Capture the cell that displays the provided text and extract its (x, y) central coordinate. 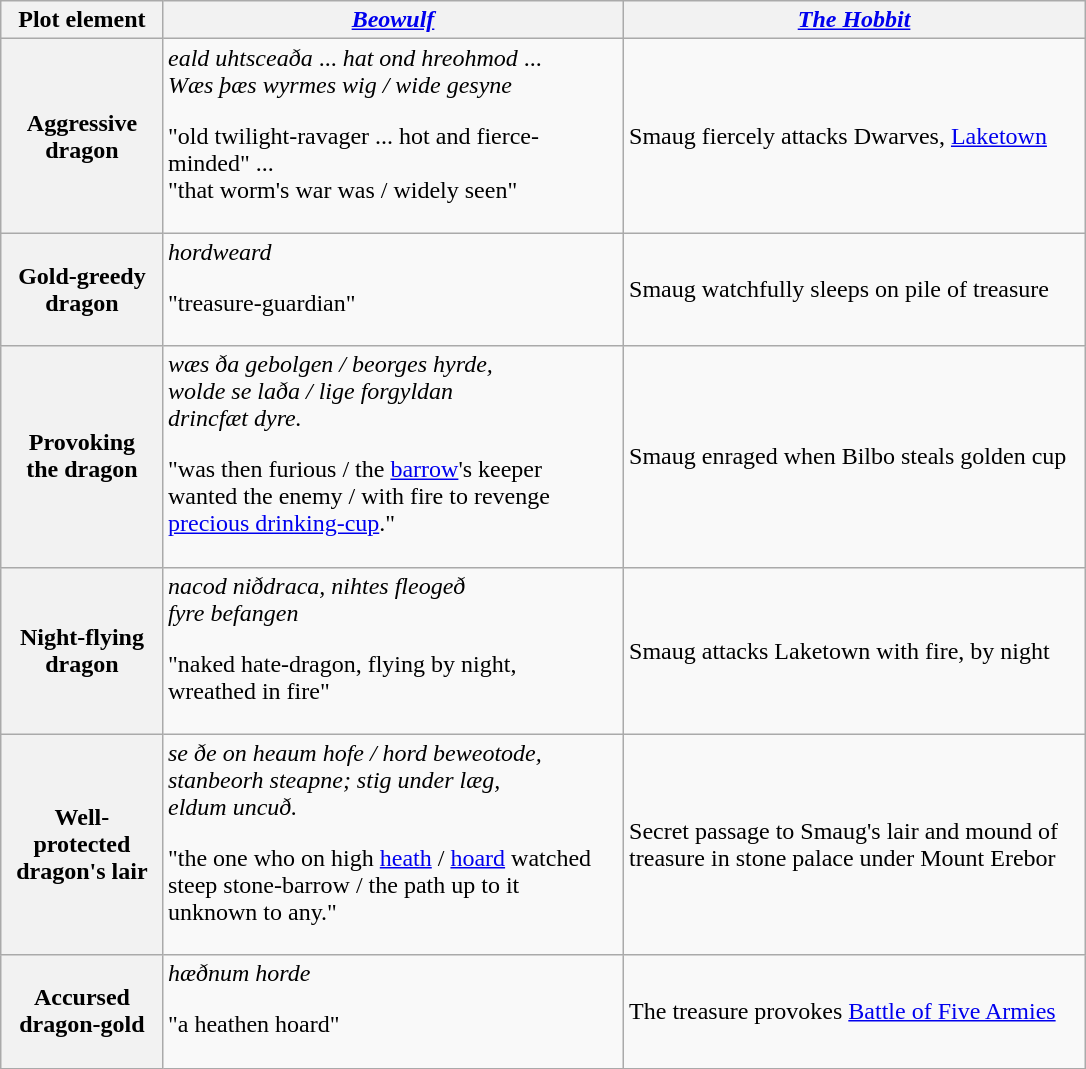
Plot element (82, 20)
Smaug fiercely attacks Dwarves, Laketown (854, 136)
Well-protecteddragon's lair (82, 844)
The Hobbit (854, 20)
Accurseddragon-gold (82, 1012)
Provokingthe dragon (82, 456)
Aggressivedragon (82, 136)
Smaug enraged when Bilbo steals golden cup (854, 456)
Gold-greedydragon (82, 290)
Night-flyingdragon (82, 650)
Smaug attacks Laketown with fire, by night (854, 650)
Secret passage to Smaug's lair and mound of treasure in stone palace under Mount Erebor (854, 844)
The treasure provokes Battle of Five Armies (854, 1012)
nacod niðdraca, nihtes fleogeðfyre befangen"naked hate-dragon, flying by night,wreathed in fire" (392, 650)
hordweard"treasure-guardian" (392, 290)
Smaug watchfully sleeps on pile of treasure (854, 290)
hæðnum horde"a heathen hoard" (392, 1012)
Beowulf (392, 20)
